Pinpoint the cell where the given text exists, returning its (X, Y) midpoint coordinate. 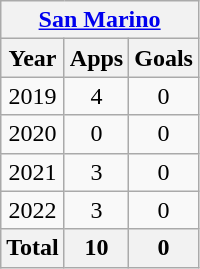
San Marino (100, 20)
2021 (33, 172)
2019 (33, 96)
10 (96, 248)
2020 (33, 134)
Total (33, 248)
2022 (33, 210)
4 (96, 96)
Goals (164, 58)
Apps (96, 58)
Year (33, 58)
